Extract the (X, Y) coordinate from the center of the cell holding the provided text.  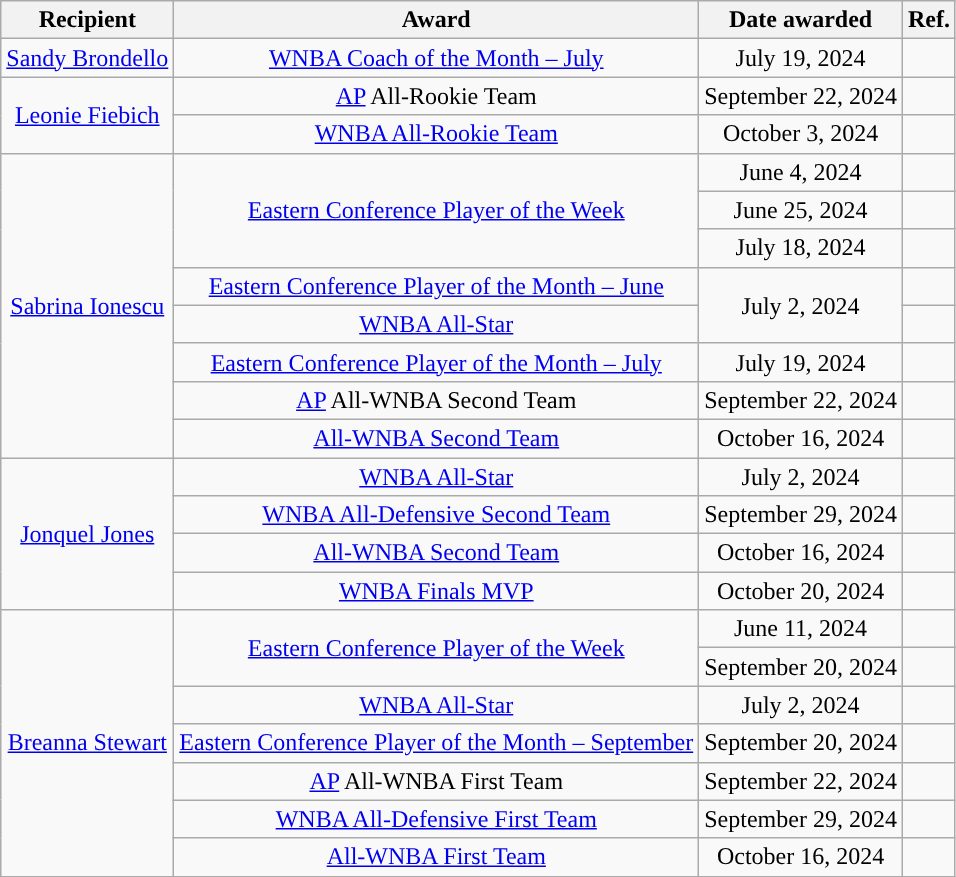
WNBA Finals MVP (436, 591)
All-WNBA First Team (436, 857)
October 20, 2024 (801, 591)
AP All-WNBA First Team (436, 781)
Recipient (88, 20)
Award (436, 20)
Sandy Brondello (88, 58)
Sabrina Ionescu (88, 305)
WNBA Coach of the Month – July (436, 58)
Eastern Conference Player of the Month – June (436, 286)
Date awarded (801, 20)
Eastern Conference Player of the Month – September (436, 743)
June 25, 2024 (801, 210)
Leonie Fiebich (88, 115)
WNBA All-Defensive Second Team (436, 515)
June 11, 2024 (801, 629)
July 18, 2024 (801, 248)
WNBA All-Rookie Team (436, 134)
June 4, 2024 (801, 172)
Ref. (928, 20)
Jonquel Jones (88, 534)
Eastern Conference Player of the Month – July (436, 362)
Breanna Stewart (88, 743)
October 3, 2024 (801, 134)
AP All-WNBA Second Team (436, 400)
WNBA All-Defensive First Team (436, 819)
AP All-Rookie Team (436, 96)
